Search for the cell housing the specified text and yield its (X, Y) center coordinate. 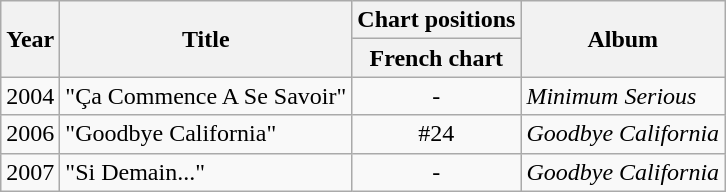
2004 (30, 96)
2007 (30, 172)
Title (206, 39)
"Goodbye California" (206, 134)
2006 (30, 134)
Year (30, 39)
"Ça Commence A Se Savoir" (206, 96)
Chart positions (436, 20)
Album (623, 39)
French chart (436, 58)
"Si Demain..." (206, 172)
#24 (436, 134)
Minimum Serious (623, 96)
